Locate the cell with the specified text and output its [x, y] center coordinate. 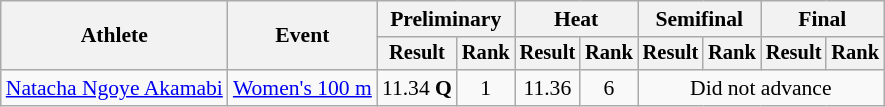
Women's 100 m [302, 88]
Event [302, 36]
Preliminary [446, 19]
Semifinal [700, 19]
Final [822, 19]
Natacha Ngoye Akamabi [114, 88]
Heat [576, 19]
11.34 Q [417, 88]
Did not advance [761, 88]
Athlete [114, 36]
1 [486, 88]
11.36 [548, 88]
6 [609, 88]
